Pinpoint the cell where the given text exists, returning its [x, y] midpoint coordinate. 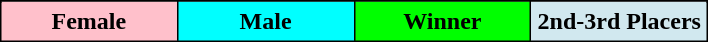
2nd-3rd Placers [620, 21]
Female [88, 21]
Male [266, 21]
Winner [442, 21]
